Find where the given text appears and provide that cell's center as [x, y] coordinate. 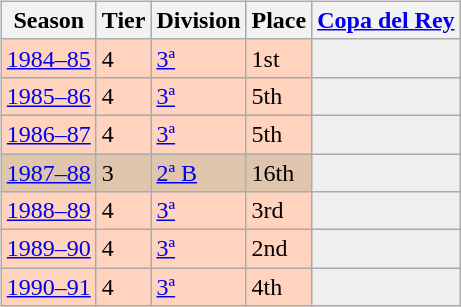
3rd [279, 211]
4th [279, 287]
1986–87 [48, 134]
Season [48, 20]
1989–90 [48, 249]
1st [279, 58]
Division [198, 20]
1987–88 [48, 173]
1984–85 [48, 58]
1988–89 [48, 211]
3 [124, 173]
Copa del Rey [386, 20]
2nd [279, 249]
2ª B [198, 173]
16th [279, 173]
Tier [124, 20]
1990–91 [48, 287]
Place [279, 20]
1985–86 [48, 96]
